Capture the cell that displays the provided text and extract its (X, Y) central coordinate. 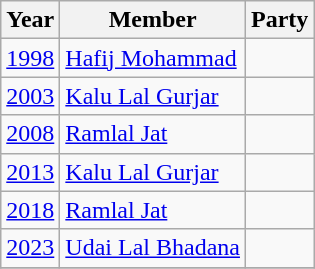
Member (153, 20)
2003 (30, 96)
2018 (30, 210)
2008 (30, 134)
Party (279, 20)
1998 (30, 58)
2013 (30, 172)
Hafij Mohammad (153, 58)
Year (30, 20)
2023 (30, 248)
Udai Lal Bhadana (153, 248)
